Find where the given text appears and provide that cell's center as [x, y] coordinate. 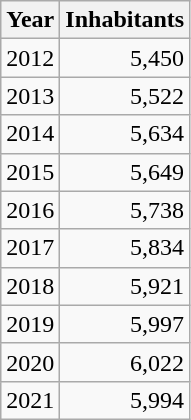
2020 [30, 362]
5,649 [125, 172]
5,997 [125, 324]
5,634 [125, 134]
2017 [30, 248]
6,022 [125, 362]
Inhabitants [125, 20]
2015 [30, 172]
5,450 [125, 58]
2018 [30, 286]
5,834 [125, 248]
5,522 [125, 96]
2014 [30, 134]
5,994 [125, 400]
Year [30, 20]
2016 [30, 210]
5,738 [125, 210]
2019 [30, 324]
2012 [30, 58]
5,921 [125, 286]
2013 [30, 96]
2021 [30, 400]
